Identify which cell holds the provided text, then report its [x, y] central coordinate. 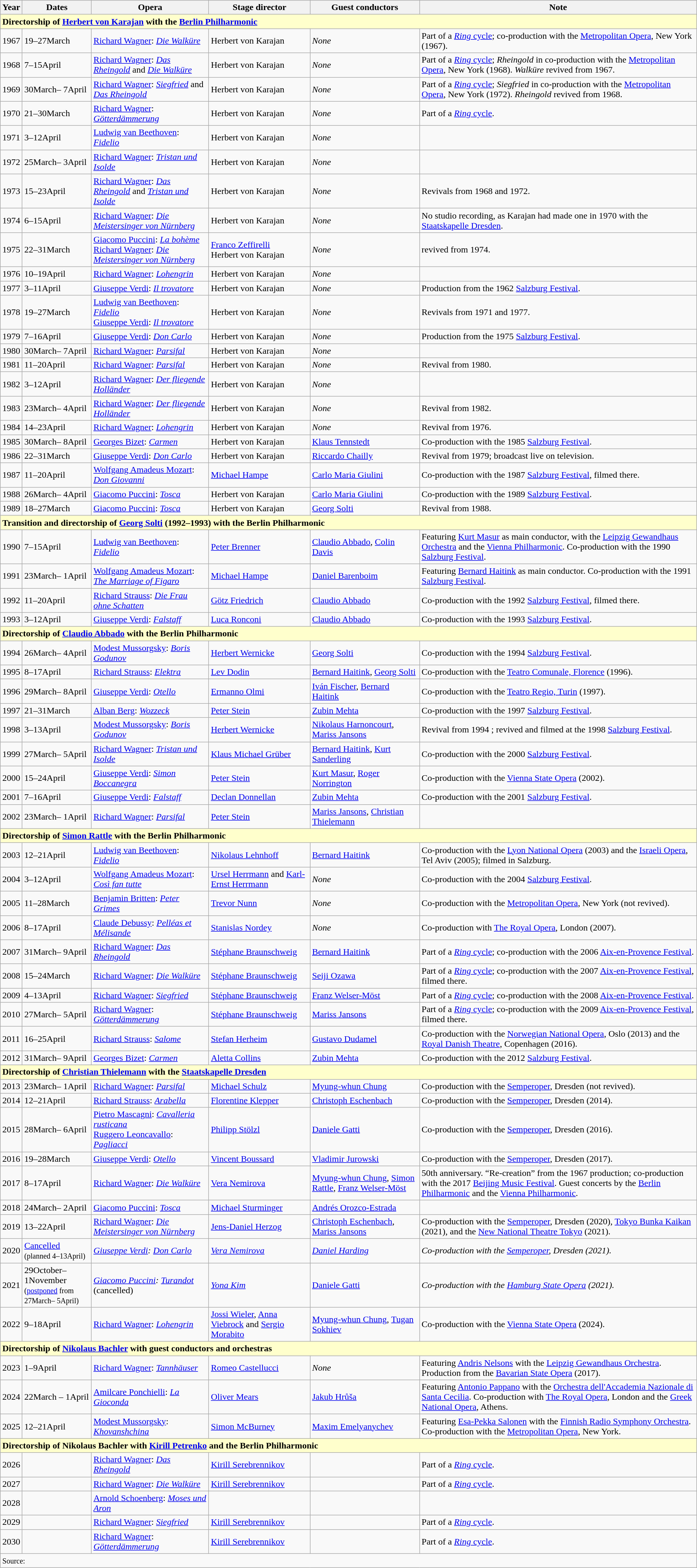
Richard Strauss: Elektra [150, 672]
13–22April [57, 1227]
Year [11, 7]
1969 [11, 89]
25March– 3April [57, 162]
Amilcare Ponchielli: La Gioconda [150, 1397]
Co-production with the 1994 Salzburg Festival. [558, 653]
Part of a Ring cycle; co-production with the 2008 Aix-en-Provence Festival. [558, 995]
Kurt Masur, Roger Norrington [365, 778]
Wolfgang Amadeus Mozart: Don Giovanni [150, 475]
Mariss Jansons, Christian Thielemann [365, 816]
Michael Schulz [260, 1086]
1985 [11, 442]
Seiji Ozawa [365, 976]
1967 [11, 41]
Co-production with the 2012 Salzburg Festival. [558, 1058]
Part of a Ring cycle; co-production with the 2009 Aix-en-Provence Festival, filmed there. [558, 1014]
Featuring Andris Nelsons with the Leipzig Gewandhaus Orchestra. Production from the Bavarian State Opera (2017). [558, 1368]
Production from the 1975 Salzburg Festival. [558, 337]
Götz Friedrich [260, 600]
Co-production with the Semperoper, Dresden (2016). [558, 1130]
revived from 1974. [558, 249]
2017 [11, 1183]
2013 [11, 1086]
Luca Ronconi [260, 620]
Featuring Bernard Haitink as main conductor. Co-production with the 1991 Salzburg Festival. [558, 576]
1987 [11, 475]
2029 [11, 1522]
Richard Wagner: Tannhäuser [150, 1368]
15–24April [57, 778]
1986 [11, 456]
1988 [11, 494]
2020 [11, 1250]
29March– 8April [57, 691]
9–18April [57, 1324]
Featuring Esa-Pekka Salonen with the Finnish Radio Symphony Orchestra. Co-production with the Metropolitan Opera, New York. [558, 1426]
15–24March [57, 976]
1996 [11, 691]
Co-production with the 1997 Salzburg Festival. [558, 710]
1975 [11, 249]
Giuseppe Verdi: Il trovatore [150, 288]
2003 [11, 855]
Arnold Schoenberg: Moses und Aron [150, 1503]
2006 [11, 927]
Co-production with the Metropolitan Opera, New York (not revived). [558, 903]
Christoph Eschenbach, Mariss Jansons [365, 1227]
2005 [11, 903]
2009 [11, 995]
28March– 6April [57, 1130]
1982 [11, 384]
1970 [11, 113]
2019 [11, 1227]
2030 [11, 1542]
Co-production with the 1993 Salzburg Festival. [558, 620]
Klaus Tennstedt [365, 442]
Guest conductors [365, 7]
Richard Wagner: Siegfried and Das Rheingold [150, 89]
1992 [11, 600]
Revivals from 1968 and 1972. [558, 191]
Claudio Abbado, Colin Davis [365, 547]
1973 [11, 191]
2018 [11, 1207]
Part of a Ring cycle; Siegfried in co-production with the Metropolitan Opera, New York (1972). Rheingold revived from 1968. [558, 89]
Alban Berg: Wozzeck [150, 710]
Co-production with the Vienna State Opera (2024). [558, 1324]
1977 [11, 288]
3–13April [57, 730]
Part of a Ring cycle; co-production with the 2006 Aix-en-Provence Festival. [558, 952]
Maxim Emelyanychev [365, 1426]
2004 [11, 879]
Daniel Harding [365, 1250]
1978 [11, 312]
Bernard Haitink, Kurt Sanderling [365, 754]
1991 [11, 576]
1997 [11, 710]
Pietro Mascagni: Cavalleria rusticanaRuggero Leoncavallo: Pagliacci [150, 1130]
1983 [11, 408]
Michael Sturminger [260, 1207]
1989 [11, 508]
Dates [57, 7]
6–15April [57, 220]
2001 [11, 797]
Stanislas Nordey [260, 927]
Directorship of Simon Rattle with the Berlin Philharmonic [348, 836]
2014 [11, 1100]
15–23April [57, 191]
Jossi Wieler, Anna Viebrock and Sergio Morabito [260, 1324]
Co-production with the Semperoper, Dresden (2020), Tokyo Bunka Kaikan (2021), and the New National Theatre Tokyo (2021). [558, 1227]
Co-production with the Semperoper, Dresden (2014). [558, 1100]
Christoph Eschenbach [365, 1100]
Directorship of Claudio Abbado with the Berlin Philharmonic [348, 634]
Note [558, 7]
Ermanno Olmi [260, 691]
Philipp Stölzl [260, 1130]
Franz Welser-Möst [365, 995]
Jakub Hrůša [365, 1397]
29October– 1November(postponed from 27March– 5April) [57, 1285]
1972 [11, 162]
Directorship of Christian Thielemann with the Staatskapelle Dresden [348, 1072]
1980 [11, 351]
Mariss Jansons [365, 1014]
1994 [11, 653]
21–30March [57, 113]
Co-production with the 1987 Salzburg Festival, filmed there. [558, 475]
Revival from 1994 ; revived and filmed at the 1998 Salzburg Festival. [558, 730]
1984 [11, 427]
2002 [11, 816]
Myung-whun Chung [365, 1086]
Co-production with the 2000 Salzburg Festival. [558, 754]
1–9April [57, 1368]
Directorship of Nikolaus Bachler with Kirill Petrenko and the Berlin Philharmonic [348, 1445]
Directorship of Herbert von Karajan with the Berlin Philharmonic [348, 22]
Benjamin Britten: Peter Grimes [150, 903]
4–13April [57, 995]
1971 [11, 138]
Co-production with the Hamburg State Opera (2021). [558, 1285]
Giacomo Puccini: La bohèmeRichard Wagner: Die Meistersinger von Nürnberg [150, 249]
Giacomo Puccini: Turandot (cancelled) [150, 1285]
Co-production with the Semperoper, Dresden (2017). [558, 1159]
Modest Mussorgsky: Khovanshchina [150, 1426]
Wolfgang Amadeus Mozart: Così fan tutte [150, 879]
Wolfgang Amadeus Mozart: The Marriage of Figaro [150, 576]
1998 [11, 730]
2024 [11, 1397]
Co-production with the Vienna State Opera (2002). [558, 778]
Co-production with the 1992 Salzburg Festival, filmed there. [558, 600]
1999 [11, 754]
Myung-whun Chung, Tugan Sokhiev [365, 1324]
11–28March [57, 903]
2016 [11, 1159]
Iván Fischer, Bernard Haitink [365, 691]
Ursel Herrmann and Karl-Ernst Herrmann [260, 879]
2007 [11, 952]
Bernard Haitink, Georg Solti [365, 672]
Klaus Michael Grüber [260, 754]
Lev Dodin [260, 672]
Co-production with the 1989 Salzburg Festival. [558, 494]
2008 [11, 976]
Florentine Klepper [260, 1100]
Revival from 1988. [558, 508]
Franco ZeffirelliHerbert von Karajan [260, 249]
Production from the 1962 Salzburg Festival. [558, 288]
2010 [11, 1014]
Trevor Nunn [260, 903]
2028 [11, 1503]
1976 [11, 274]
Oliver Mears [260, 1397]
1990 [11, 547]
16–25April [57, 1039]
Co-production with the Semperoper, Dresden (2021). [558, 1250]
2023 [11, 1368]
Part of a Ring cycle; Rheingold in co-production with the Metropolitan Opera, New York (1968). Walküre revived from 1967. [558, 65]
Co-production with The Royal Opera, London (2007). [558, 927]
2000 [11, 778]
Stefan Herheim [260, 1039]
Daniel Barenboim [365, 576]
Transition and directorship of Georg Solti (1992–1993) with the Berlin Philharmonic [348, 522]
Richard Wagner: Das Rheingold and Die Walküre [150, 65]
Claude Debussy: Pelléas et Mélisande [150, 927]
Peter Brenner [260, 547]
Co-production with the Teatro Regio, Turin (1997). [558, 691]
14–23April [57, 427]
Co-production with the 2004 Salzburg Festival. [558, 879]
Part of a Ring cycle; co-production with the Metropolitan Opera, New York (1967). [558, 41]
Co-production with the 1985 Salzburg Festival. [558, 442]
2012 [11, 1058]
Part of a Ring cycle; co-production with the 2007 Aix-en-Provence Festival, filmed there. [558, 976]
Giuseppe Verdi: Simon Boccanegra [150, 778]
1993 [11, 620]
Yona Kim [260, 1285]
Co-production with the 2001 Salzburg Festival. [558, 797]
No studio recording, as Karajan had made one in 1970 with the Staatskapelle Dresden. [558, 220]
Richard Strauss: Arabella [150, 1100]
Andrés Orozco-Estrada [365, 1207]
23March– 4April [57, 408]
Stage director [260, 7]
Richard Strauss: Die Frau ohne Schatten [150, 600]
Revivals from 1971 and 1977. [558, 312]
Myung-whun Chung, Simon Rattle, Franz Welser-Möst [365, 1183]
Co-production with the Semperoper, Dresden (not revived). [558, 1086]
Vincent Boussard [260, 1159]
21–31March [57, 710]
19–28March [57, 1159]
1974 [11, 220]
3–11April [57, 288]
Romeo Castellucci [260, 1368]
1981 [11, 365]
2026 [11, 1465]
Richard Strauss: Salome [150, 1039]
2025 [11, 1426]
Ludwig van Beethoven: FidelioGiuseppe Verdi: Il trovatore [150, 312]
Co-production with the Teatro Comunale, Florence (1996). [558, 672]
Richard Wagner: Das Rheingold and Tristan und Isolde [150, 191]
2021 [11, 1285]
1995 [11, 672]
24March– 2April [57, 1207]
Jens-Daniel Herzog [260, 1227]
Gustavo Dudamel [365, 1039]
Co-production with the Norwegian National Opera, Oslo (2013) and the Royal Danish Theatre, Copenhagen (2016). [558, 1039]
18–27March [57, 508]
1968 [11, 65]
Vladimir Jurowski [365, 1159]
2015 [11, 1130]
Directorship of Nikolaus Bachler with guest conductors and orchestras [348, 1349]
10–19April [57, 274]
2022 [11, 1324]
Revival from 1982. [558, 408]
1979 [11, 337]
2027 [11, 1484]
Riccardo Chailly [365, 456]
30March– 8April [57, 442]
Revival from 1976. [558, 427]
Simon McBurney [260, 1426]
Cancelled(planned 4–13April) [57, 1250]
Aletta Collins [260, 1058]
2011 [11, 1039]
Co-production with the Lyon National Opera (2003) and the Israeli Opera, Tel Aviv (2005); filmed in Salzburg. [558, 855]
Revival from 1979; broadcast live on television. [558, 456]
Opera [150, 7]
22March – 1April [57, 1397]
Revival from 1980. [558, 365]
Source: [348, 1561]
Nikolaus Lehnhoff [260, 855]
Nikolaus Harnoncourt, Mariss Jansons [365, 730]
Declan Donnellan [260, 797]
